Output the [X, Y] coordinate of the center of the cell containing the given text.  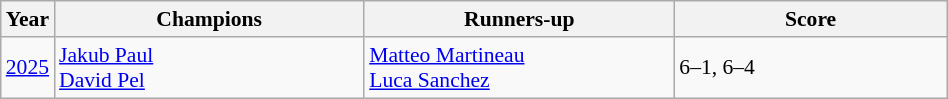
Score [810, 19]
Jakub Paul David Pel [209, 68]
Runners-up [519, 19]
2025 [28, 68]
Year [28, 19]
Matteo Martineau Luca Sanchez [519, 68]
6–1, 6–4 [810, 68]
Champions [209, 19]
